Scan for the cell matching the given text and deliver its [x, y] coordinate at center. 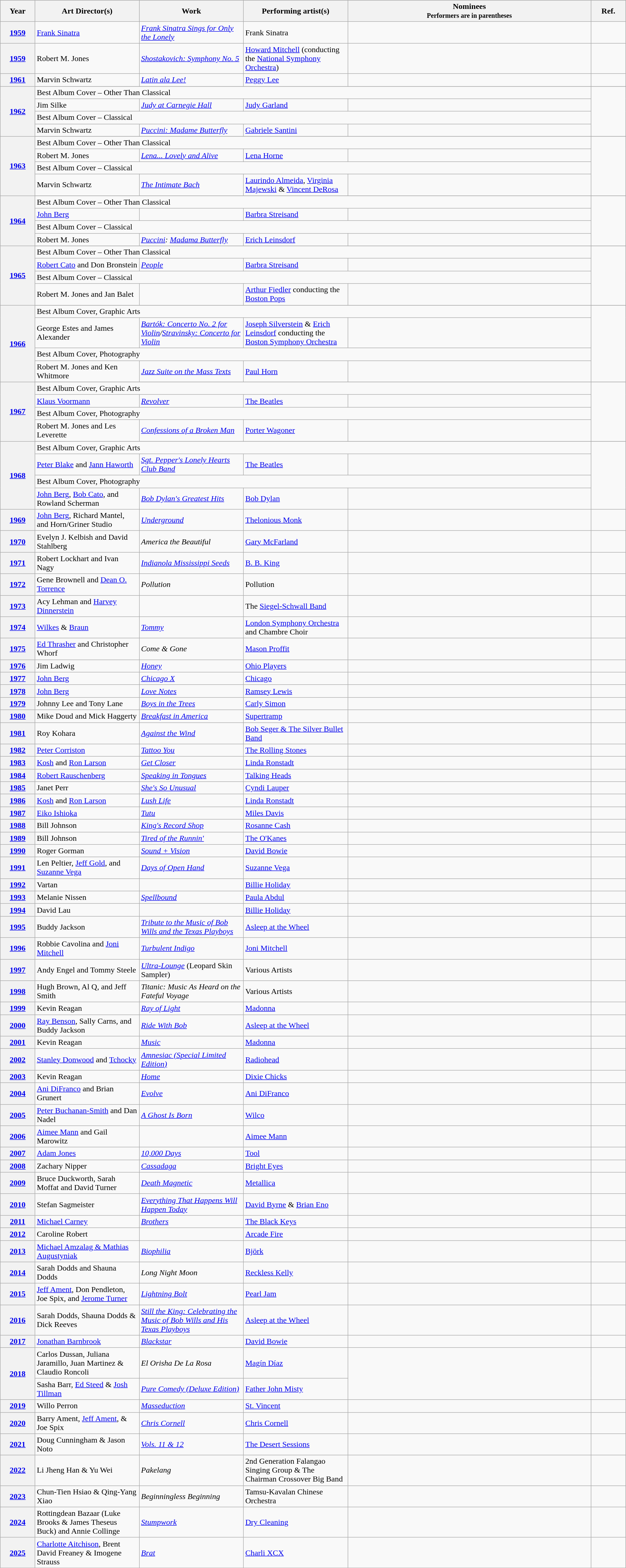
2010 [18, 1204]
Ani DiFranco and Brian Grunert [87, 1093]
1998 [18, 992]
Ref. [608, 11]
Klaus Voormann [87, 401]
1994 [18, 910]
Puccini: Madame Butterfly [191, 130]
Get Closer [191, 763]
Gary McFarland [296, 541]
Rosanne Cash [296, 826]
Tribute to the Music of Bob Wills and the Texas Playboys [191, 927]
Judy at Carnegie Hall [191, 105]
1964 [18, 221]
2019 [18, 1406]
Laurindo Almeida, Virginia Majewski & Vincent DeRosa [296, 185]
Shostakovich: Symphony No. 5 [191, 58]
Pure Comedy (Deluxe Edition) [191, 1389]
Melanie Nissen [87, 897]
Thelonious Monk [296, 520]
Sgt. Pepper's Lonely Hearts Club Band [191, 465]
Ramsey Lewis [296, 691]
Indianola Mississippi Seeds [191, 563]
Blackstar [191, 1342]
Carlos Dussan, Juliana Jaramillo, Juan Martinez & Claudio Roncoli [87, 1363]
David Lau [87, 910]
Robert Lockhart and Ivan Nagy [87, 563]
Gene Brownell and Dean O. Torrence [87, 584]
Andy Engel and Tommy Steele [87, 970]
Ride With Bob [191, 1025]
Tutu [191, 813]
2003 [18, 1076]
Bob Dylan [296, 498]
Joseph Silverstein & Erich Leinsdorf conducting the Boston Symphony Orchestra [296, 333]
Johnny Lee and Tony Lane [87, 703]
Buddy Jackson [87, 927]
1991 [18, 868]
Sasha Barr, Ed Steed & Josh Tillman [87, 1389]
1975 [18, 649]
Robert M. Jones and Les Leverette [87, 430]
1961 [18, 80]
1968 [18, 475]
Zachary Nipper [87, 1166]
Paul Horn [296, 371]
NomineesPerformers are in parentheses [470, 11]
Jeff Ament, Don Pendleton, Joe Spix, and Jerome Turner [87, 1294]
America the Beautiful [191, 541]
Tommy [191, 627]
Charli XCX [296, 1552]
Ani DiFranco [296, 1093]
Aimee Mann and Gail Marowitz [87, 1136]
Paula Abdul [296, 897]
Pakelang [191, 1470]
Acy Lehman and Harvey Dinnerstein [87, 606]
1989 [18, 838]
1992 [18, 885]
Robert M. Jones and Ken Whitmore [87, 371]
1965 [18, 275]
Ray of Light [191, 1008]
Dry Cleaning [296, 1522]
1985 [18, 788]
Cassadaga [191, 1166]
Sarah Dodds and Shauna Dodds [87, 1273]
1987 [18, 813]
Peter Blake and Jann Haworth [87, 465]
A Ghost Is Born [191, 1115]
1963 [18, 166]
Chicago [296, 678]
Evolve [191, 1093]
Vols. 11 & 12 [191, 1445]
Ohio Players [296, 666]
Tired of the Runnin' [191, 838]
Come & Gone [191, 649]
1977 [18, 678]
Joni Mitchell [296, 948]
Bob Dylan's Greatest Hits [191, 498]
2024 [18, 1522]
Carly Simon [296, 703]
1984 [18, 775]
Bright Eyes [296, 1166]
Against the Wind [191, 733]
Stefan Sagmeister [87, 1204]
1972 [18, 584]
Year [18, 11]
Robert Cato and Don Bronstein [87, 265]
2012 [18, 1234]
Puccini: Madama Butterfly [191, 240]
Honey [191, 666]
Mike Doud and Mick Haggerty [87, 716]
Peter Corriston [87, 750]
1996 [18, 948]
Li Jheng Han & Yu Wei [87, 1470]
2021 [18, 1445]
Work [191, 11]
Talking Heads [296, 775]
Aimee Mann [296, 1136]
Sound + Vision [191, 851]
Reckless Kelly [296, 1273]
Suzanne Vega [296, 868]
John Berg, Bob Cato, and Rowland Scherman [87, 498]
Father John Misty [296, 1389]
Ray Benson, Sally Carns, and Buddy Jackson [87, 1025]
Gabriele Santini [296, 130]
1990 [18, 851]
2015 [18, 1294]
2013 [18, 1251]
Beginningless Beginning [191, 1496]
Underground [191, 520]
Wilkes & Braun [87, 627]
St. Vincent [296, 1406]
2nd Generation Falangao Singing Group & The Chairman Crossover Big Band [296, 1470]
2001 [18, 1042]
Vartan [87, 885]
Magín Díaz [296, 1363]
1970 [18, 541]
Long Night Moon [191, 1273]
Evelyn J. Kelbish and David Stahlberg [87, 541]
Doug Cunningham & Jason Noto [87, 1445]
1976 [18, 666]
1999 [18, 1008]
Cyndi Lauper [296, 788]
Len Peltier, Jeff Gold, and Suzanne Vega [87, 868]
1997 [18, 970]
2018 [18, 1374]
Everything That Happens Will Happen Today [191, 1204]
Ultra-Lounge (Leopard Skin Sampler) [191, 970]
2007 [18, 1153]
Judy Garland [296, 105]
Pearl Jam [296, 1294]
Amnesiac (Special Limited Edition) [191, 1060]
Eiko Ishioka [87, 813]
1967 [18, 411]
1995 [18, 927]
2011 [18, 1221]
Supertramp [296, 716]
1973 [18, 606]
Michael Carney [87, 1221]
Lush Life [191, 801]
2025 [18, 1552]
2005 [18, 1115]
Performing artist(s) [296, 11]
Metallica [296, 1183]
1986 [18, 801]
2006 [18, 1136]
Home [191, 1076]
2000 [18, 1025]
Jazz Suite on the Mass Texts [191, 371]
Ed Thrasher and Christopher Whorf [87, 649]
1966 [18, 343]
Erich Leinsdorf [296, 240]
Rottingdean Bazaar (Luke Brooks & James Theseus Buck) and Annie Collinge [87, 1522]
George Estes and James Alexander [87, 333]
Music [191, 1042]
Boys in the Trees [191, 703]
Wilco [296, 1115]
1993 [18, 897]
Adam Jones [87, 1153]
Lena Horne [296, 155]
Breakfast in America [191, 716]
1962 [18, 111]
Bartók: Concerto No. 2 for Violin/Stravinsky: Concerto for Violin [191, 333]
The O'Kanes [296, 838]
Speaking in Tongues [191, 775]
1979 [18, 703]
Still the King: Celebrating the Music of Bob Wills and His Texas Playboys [191, 1320]
Revolver [191, 401]
Frank Sinatra Sings for Only the Lonely [191, 32]
2014 [18, 1273]
2023 [18, 1496]
Jim Silke [87, 105]
The Siegel-Schwall Band [296, 606]
Masseduction [191, 1406]
2016 [18, 1320]
2008 [18, 1166]
Lena... Lovely and Alive [191, 155]
Roger Gorman [87, 851]
Bob Seger & The Silver Bullet Band [296, 733]
Mason Proffit [296, 649]
Biophilia [191, 1251]
1988 [18, 826]
2004 [18, 1093]
Jim Ladwig [87, 666]
Turbulent Indigo [191, 948]
The Intimate Bach [191, 185]
Björk [296, 1251]
1971 [18, 563]
Lightning Bolt [191, 1294]
Brat [191, 1552]
Robert M. Jones and Jan Balet [87, 294]
Peter Buchanan-Smith and Dan Nadel [87, 1115]
1982 [18, 750]
1978 [18, 691]
David Byrne & Brian Eno [296, 1204]
Bruce Duckworth, Sarah Moffat and David Turner [87, 1183]
1980 [18, 716]
2020 [18, 1423]
King's Record Shop [191, 826]
Miles Davis [296, 813]
El Orisha De La Rosa [191, 1363]
Willo Perron [87, 1406]
1983 [18, 763]
Arthur Fiedler conducting the Boston Pops [296, 294]
B. B. King [296, 563]
People [191, 265]
Caroline Robert [87, 1234]
The Desert Sessions [296, 1445]
Chicago X [191, 678]
Roy Kohara [87, 733]
Michael Amzalag & Mathias Augustyniak [87, 1251]
Jonathan Barnbrook [87, 1342]
2022 [18, 1470]
Brothers [191, 1221]
Chun-Tien Hsiao & Qing-Yang Xiao [87, 1496]
Charlotte Aitchison, Brent David Freaney & Imogene Strauss [87, 1552]
Porter Wagoner [296, 430]
Dixie Chicks [296, 1076]
Stumpwork [191, 1522]
2002 [18, 1060]
Robbie Cavolina and Joni Mitchell [87, 948]
Spellbound [191, 897]
Hugh Brown, Al Q, and Jeff Smith [87, 992]
Latin ala Lee! [191, 80]
Days of Open Hand [191, 868]
Janet Perr [87, 788]
The Black Keys [296, 1221]
Robert Rauschenberg [87, 775]
Tamsu-Kavalan Chinese Orchestra [296, 1496]
John Berg, Richard Mantel, and Horn/Griner Studio [87, 520]
Confessions of a Broken Man [191, 430]
Stanley Donwood and Tchocky [87, 1060]
Peggy Lee [296, 80]
Death Magnetic [191, 1183]
1974 [18, 627]
Radiohead [296, 1060]
2017 [18, 1342]
Howard Mitchell (conducting the National Symphony Orchestra) [296, 58]
Arcade Fire [296, 1234]
London Symphony Orchestra and Chambre Choir [296, 627]
She's So Unusual [191, 788]
1981 [18, 733]
Barry Ament, Jeff Ament, & Joe Spix [87, 1423]
Sarah Dodds, Shauna Dodds & Dick Reeves [87, 1320]
Art Director(s) [87, 11]
The Rolling Stones [296, 750]
Titanic: Music As Heard on the Fateful Voyage [191, 992]
Love Notes [191, 691]
2009 [18, 1183]
Tool [296, 1153]
Tattoo You [191, 750]
1969 [18, 520]
10,000 Days [191, 1153]
